Detect which cell encompasses the target text, then output its (X, Y) center coordinate. 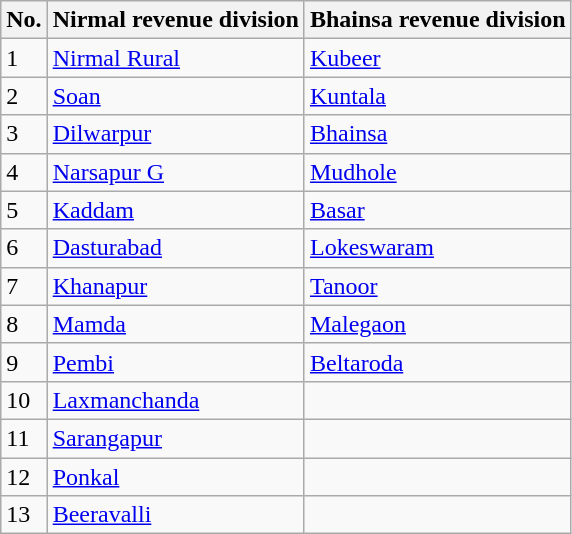
9 (24, 362)
2 (24, 96)
8 (24, 324)
Dasturabad (176, 248)
Nirmal Rural (176, 58)
11 (24, 438)
6 (24, 248)
Kubeer (438, 58)
Bhainsa (438, 134)
Soan (176, 96)
1 (24, 58)
Laxmanchanda (176, 400)
Narsapur G (176, 172)
Nirmal revenue division (176, 20)
10 (24, 400)
12 (24, 477)
Beltaroda (438, 362)
Ponkal (176, 477)
Kaddam (176, 210)
Tanoor (438, 286)
Mudhole (438, 172)
Kuntala (438, 96)
5 (24, 210)
Dilwarpur (176, 134)
4 (24, 172)
13 (24, 515)
Mamda (176, 324)
7 (24, 286)
Basar (438, 210)
No. (24, 20)
Khanapur (176, 286)
Beeravalli (176, 515)
Pembi (176, 362)
Lokeswaram (438, 248)
Sarangapur (176, 438)
Malegaon (438, 324)
Bhainsa revenue division (438, 20)
3 (24, 134)
